Pinpoint the cell where the given text exists, returning its [X, Y] midpoint coordinate. 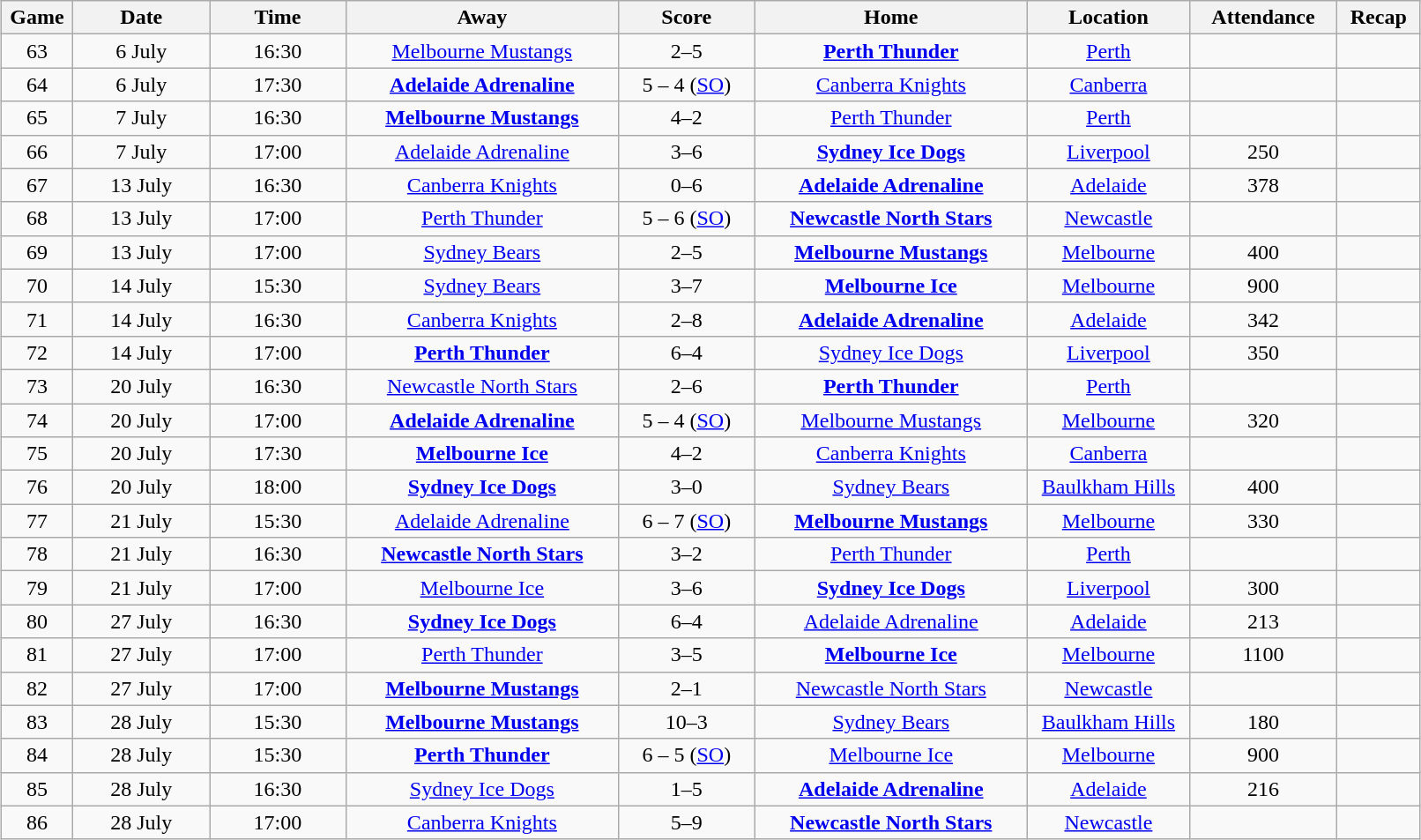
2–6 [686, 386]
320 [1262, 420]
66 [37, 152]
Recap [1379, 18]
180 [1262, 722]
68 [37, 219]
Score [686, 18]
3–0 [686, 487]
80 [37, 621]
Home [890, 18]
78 [37, 554]
0–6 [686, 185]
Date [141, 18]
330 [1262, 521]
64 [37, 85]
65 [37, 118]
84 [37, 755]
6 – 7 (SO) [686, 521]
5–9 [686, 822]
2–8 [686, 319]
73 [37, 386]
81 [37, 655]
6 – 5 (SO) [686, 755]
83 [37, 722]
1–5 [686, 789]
250 [1262, 152]
69 [37, 252]
76 [37, 487]
216 [1262, 789]
82 [37, 688]
300 [1262, 588]
70 [37, 286]
350 [1262, 353]
74 [37, 420]
2–1 [686, 688]
Game [37, 18]
77 [37, 521]
Attendance [1262, 18]
71 [37, 319]
378 [1262, 185]
72 [37, 353]
Location [1108, 18]
Time [279, 18]
1100 [1262, 655]
213 [1262, 621]
86 [37, 822]
18:00 [279, 487]
342 [1262, 319]
63 [37, 51]
3–7 [686, 286]
67 [37, 185]
3–2 [686, 554]
79 [37, 588]
75 [37, 454]
10–3 [686, 722]
85 [37, 789]
5 – 6 (SO) [686, 219]
3–5 [686, 655]
Away [481, 18]
